From the cell containing the given text, extract its center point as [X, Y] coordinate. 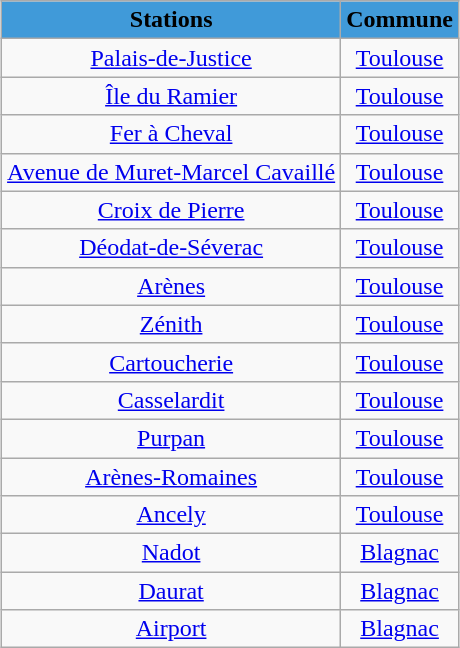
Croix de Pierre [172, 210]
Purpan [172, 438]
Fer à Cheval [172, 134]
Île du Ramier [172, 96]
Daurat [172, 591]
Airport [172, 629]
Cartoucherie [172, 362]
Avenue de Muret-Marcel Cavaillé [172, 172]
Arènes-Romaines [172, 477]
Nadot [172, 553]
Ancely [172, 515]
Zénith [172, 324]
Commune [400, 20]
Déodat-de-Séverac [172, 248]
Stations [172, 20]
Arènes [172, 286]
Palais-de-Justice [172, 58]
Casselardit [172, 400]
